Provide the (x, y) coordinate of the cell's center where the given text is located.  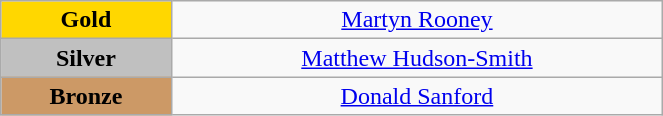
Matthew Hudson-Smith (417, 58)
Silver (86, 58)
Bronze (86, 96)
Gold (86, 20)
Martyn Rooney (417, 20)
Donald Sanford (417, 96)
